Provide the [x, y] coordinate of the cell's center where the given text is located.  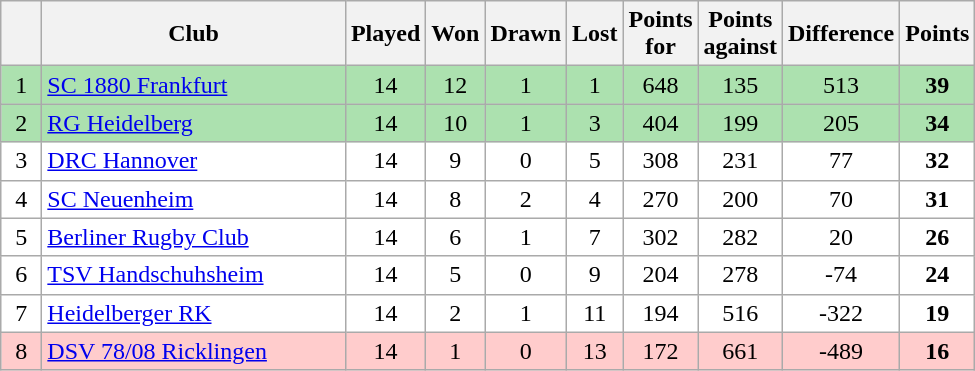
302 [660, 237]
SC Neuenheim [194, 199]
648 [660, 85]
-322 [840, 313]
11 [595, 313]
278 [740, 275]
513 [840, 85]
Berliner Rugby Club [194, 237]
32 [938, 161]
404 [660, 123]
39 [938, 85]
Points [938, 34]
34 [938, 123]
DRC Hannover [194, 161]
77 [840, 161]
Drawn [526, 34]
-489 [840, 351]
RG Heidelberg [194, 123]
135 [740, 85]
200 [740, 199]
205 [840, 123]
Difference [840, 34]
172 [660, 351]
661 [740, 351]
Heidelberger RK [194, 313]
13 [595, 351]
308 [660, 161]
SC 1880 Frankfurt [194, 85]
24 [938, 275]
270 [660, 199]
282 [740, 237]
26 [938, 237]
16 [938, 351]
20 [840, 237]
-74 [840, 275]
Points for [660, 34]
231 [740, 161]
Lost [595, 34]
10 [456, 123]
12 [456, 85]
31 [938, 199]
Club [194, 34]
516 [740, 313]
70 [840, 199]
19 [938, 313]
199 [740, 123]
194 [660, 313]
Points against [740, 34]
Won [456, 34]
Played [385, 34]
TSV Handschuhsheim [194, 275]
DSV 78/08 Ricklingen [194, 351]
204 [660, 275]
